Pinpoint the cell where the given text exists, returning its [x, y] midpoint coordinate. 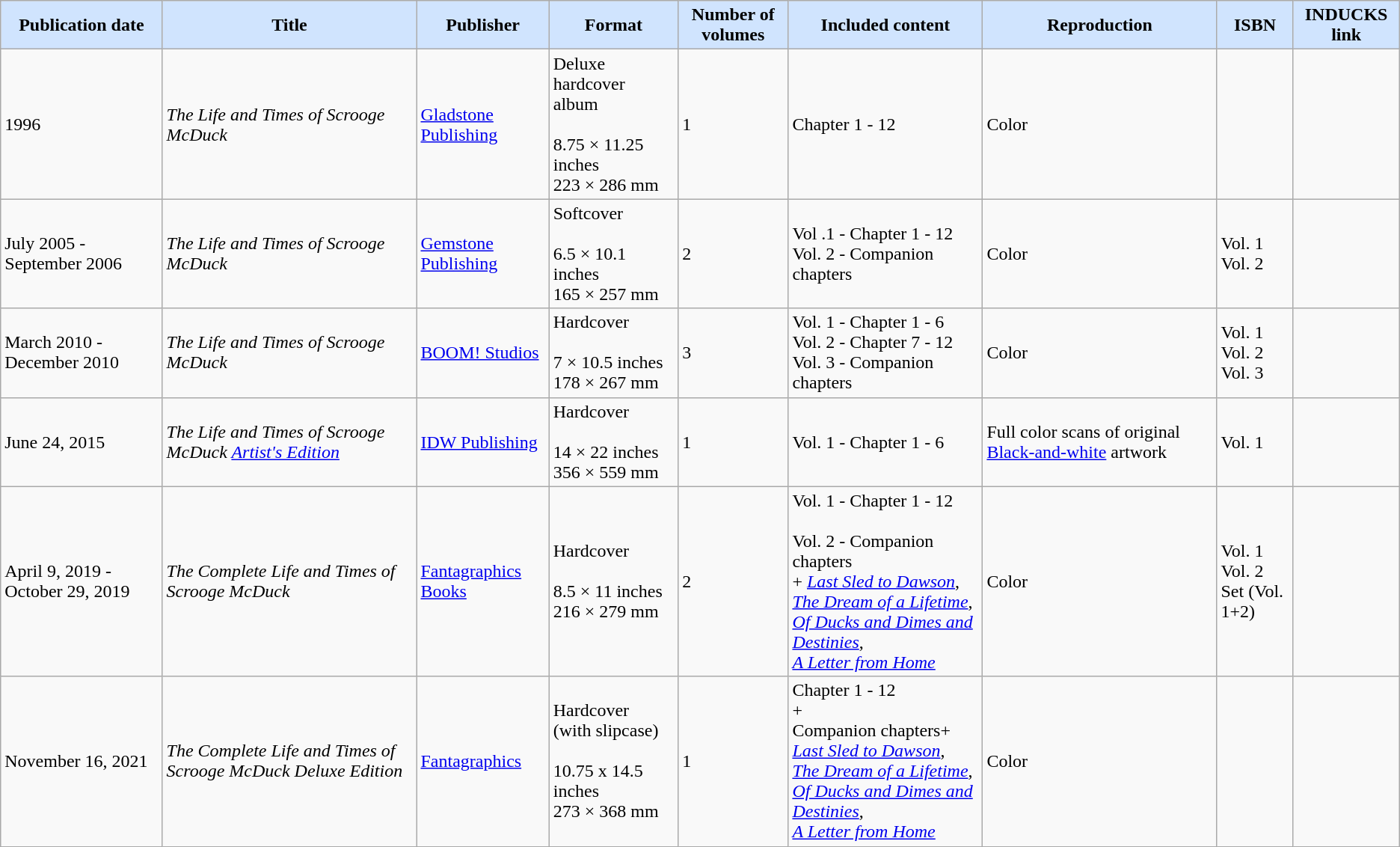
3 [733, 353]
April 9, 2019 - October 29, 2019 [82, 581]
Included content [885, 25]
Vol. 1 Vol. 2 Set (Vol. 1+2) [1255, 581]
Format [613, 25]
Softcover6.5 × 10.1 inches165 × 257 mm [613, 254]
Chapter 1 - 12 [885, 124]
Vol. 1 - Chapter 1 - 6 [885, 441]
Number of volumes [733, 25]
November 16, 2021 [82, 762]
Publication date [82, 25]
Hardcover8.5 × 11 inches 216 × 279 mm [613, 581]
Vol. 1 - Chapter 1 - 6Vol. 2 - Chapter 7 - 12Vol. 3 - Companion chapters [885, 353]
The Life and Times of Scrooge McDuck Artist's Edition [289, 441]
Hardcover14 × 22 inches356 × 559 mm [613, 441]
BOOM! Studios [483, 353]
The Complete Life and Times of Scrooge McDuck Deluxe Edition [289, 762]
Hardcover(with slipcase)10.75 x 14.5 inches273 × 368 mm [613, 762]
Vol. 1 Vol. 2 Vol. 3 [1255, 353]
March 2010 - December 2010 [82, 353]
Reproduction [1099, 25]
Gladstone Publishing [483, 124]
IDW Publishing [483, 441]
Gemstone Publishing [483, 254]
Vol .1 - Chapter 1 - 12Vol. 2 - Companion chapters [885, 254]
The Complete Life and Times of Scrooge McDuck [289, 581]
1996 [82, 124]
Vol. 1 Vol. 2 [1255, 254]
Fantagraphics [483, 762]
Full color scans of original Black-and-white artwork [1099, 441]
Title [289, 25]
June 24, 2015 [82, 441]
Hardcover7 × 10.5 inches178 × 267 mm [613, 353]
Publisher [483, 25]
INDUCKS link [1346, 25]
Fantagraphics Books [483, 581]
July 2005 - September 2006 [82, 254]
Vol. 1 - Chapter 1 - 12Vol. 2 - Companion chapters+ Last Sled to Dawson,The Dream of a Lifetime,Of Ducks and Dimes and Destinies,A Letter from Home [885, 581]
ISBN [1255, 25]
Chapter 1 - 12+Companion chapters+ Last Sled to Dawson,The Dream of a Lifetime,Of Ducks and Dimes and Destinies,A Letter from Home [885, 762]
Deluxe hardcover album8.75 × 11.25 inches223 × 286 mm [613, 124]
Vol. 1 [1255, 441]
